Determine the (X, Y) coordinate at the center of the cell enclosing the given text.  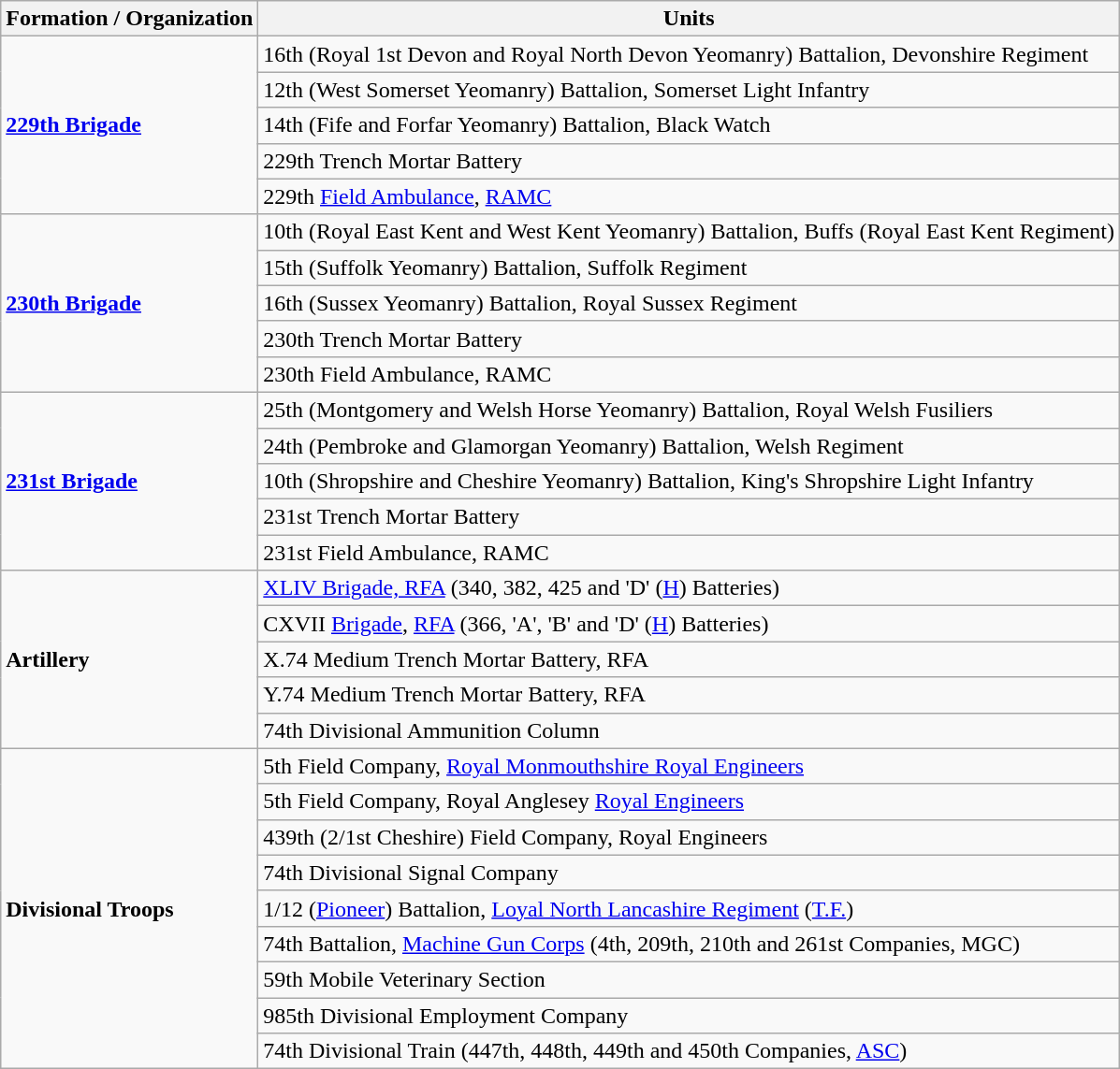
XLIV Brigade, RFA (340, 382, 425 and 'D' (H) Batteries) (689, 588)
74th Divisional Ammunition Column (689, 730)
5th Field Company, Royal Monmouthshire Royal Engineers (689, 766)
439th (2/1st Cheshire) Field Company, Royal Engineers (689, 837)
24th (Pembroke and Glamorgan Yeomanry) Battalion, Welsh Regiment (689, 446)
16th (Royal 1st Devon and Royal North Devon Yeomanry) Battalion, Devonshire Regiment (689, 54)
16th (Sussex Yeomanry) Battalion, Royal Sussex Regiment (689, 303)
229th Trench Mortar Battery (689, 161)
Artillery (129, 659)
230th Trench Mortar Battery (689, 339)
10th (Royal East Kent and West Kent Yeomanry) Battalion, Buffs (Royal East Kent Regiment) (689, 232)
59th Mobile Veterinary Section (689, 979)
1/12 (Pioneer) Battalion, Loyal North Lancashire Regiment (T.F.) (689, 908)
14th (Fife and Forfar Yeomanry) Battalion, Black Watch (689, 125)
229th Brigade (129, 125)
985th Divisional Employment Company (689, 1015)
15th (Suffolk Yeomanry) Battalion, Suffolk Regiment (689, 267)
230th Field Ambulance, RAMC (689, 374)
5th Field Company, Royal Anglesey Royal Engineers (689, 802)
Y.74 Medium Trench Mortar Battery, RFA (689, 695)
12th (West Somerset Yeomanry) Battalion, Somerset Light Infantry (689, 90)
231st Brigade (129, 481)
Formation / Organization (129, 19)
Units (689, 19)
74th Divisional Train (447th, 448th, 449th and 450th Companies, ASC) (689, 1051)
X.74 Medium Trench Mortar Battery, RFA (689, 659)
74th Battalion, Machine Gun Corps (4th, 209th, 210th and 261st Companies, MGC) (689, 944)
CXVII Brigade, RFA (366, 'A', 'B' and 'D' (H) Batteries) (689, 624)
74th Divisional Signal Company (689, 873)
10th (Shropshire and Cheshire Yeomanry) Battalion, King's Shropshire Light Infantry (689, 482)
Divisional Troops (129, 909)
229th Field Ambulance, RAMC (689, 196)
230th Brigade (129, 303)
231st Trench Mortar Battery (689, 517)
231st Field Ambulance, RAMC (689, 553)
25th (Montgomery and Welsh Horse Yeomanry) Battalion, Royal Welsh Fusiliers (689, 410)
